Detect which cell encompasses the target text, then output its [X, Y] center coordinate. 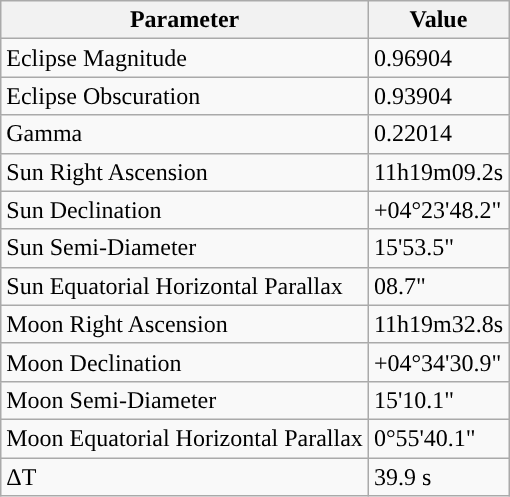
+04°34'30.9" [438, 362]
Eclipse Obscuration [185, 96]
Sun Right Ascension [185, 172]
Value [438, 20]
Moon Semi-Diameter [185, 400]
15'53.5" [438, 248]
+04°23'48.2" [438, 210]
15'10.1" [438, 400]
39.9 s [438, 477]
Gamma [185, 134]
Parameter [185, 20]
Moon Declination [185, 362]
Eclipse Magnitude [185, 58]
Sun Semi-Diameter [185, 248]
0.93904 [438, 96]
Sun Declination [185, 210]
11h19m32.8s [438, 324]
11h19m09.2s [438, 172]
0.22014 [438, 134]
08.7" [438, 286]
Sun Equatorial Horizontal Parallax [185, 286]
Moon Equatorial Horizontal Parallax [185, 438]
Moon Right Ascension [185, 324]
ΔT [185, 477]
0°55'40.1" [438, 438]
0.96904 [438, 58]
